Output the (x, y) coordinate of the center of the cell containing the given text.  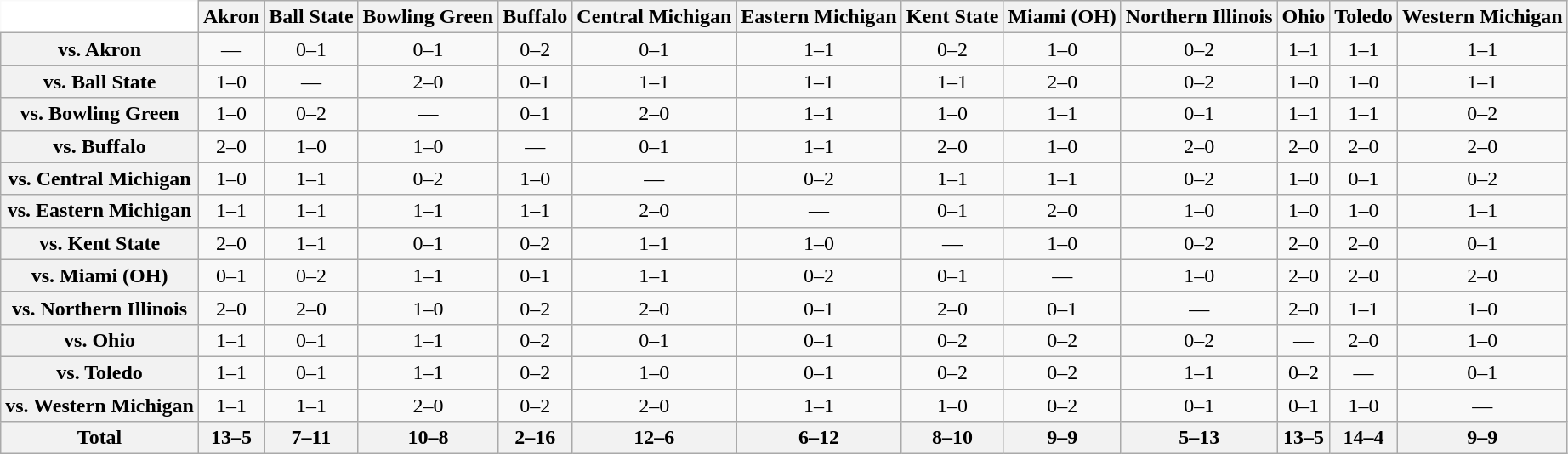
vs. Buffalo (100, 146)
Buffalo (536, 17)
vs. Northern Illinois (100, 308)
Miami (OH) (1062, 17)
vs. Toledo (100, 372)
vs. Bowling Green (100, 114)
vs. Eastern Michigan (100, 211)
2–16 (536, 438)
Northern Illinois (1199, 17)
6–12 (819, 438)
5–13 (1199, 438)
Ohio (1304, 17)
Central Michigan (655, 17)
Ball State (311, 17)
Bowling Green (429, 17)
12–6 (655, 438)
Eastern Michigan (819, 17)
vs. Western Michigan (100, 406)
Akron (231, 17)
8–10 (952, 438)
vs. Ball State (100, 82)
14–4 (1364, 438)
Total (100, 438)
vs. Akron (100, 49)
Kent State (952, 17)
10–8 (429, 438)
Toledo (1364, 17)
vs. Ohio (100, 340)
vs. Central Michigan (100, 179)
vs. Kent State (100, 243)
Western Michigan (1482, 17)
vs. Miami (OH) (100, 275)
7–11 (311, 438)
